Extract the [X, Y] coordinate from the center of the cell holding the provided text.  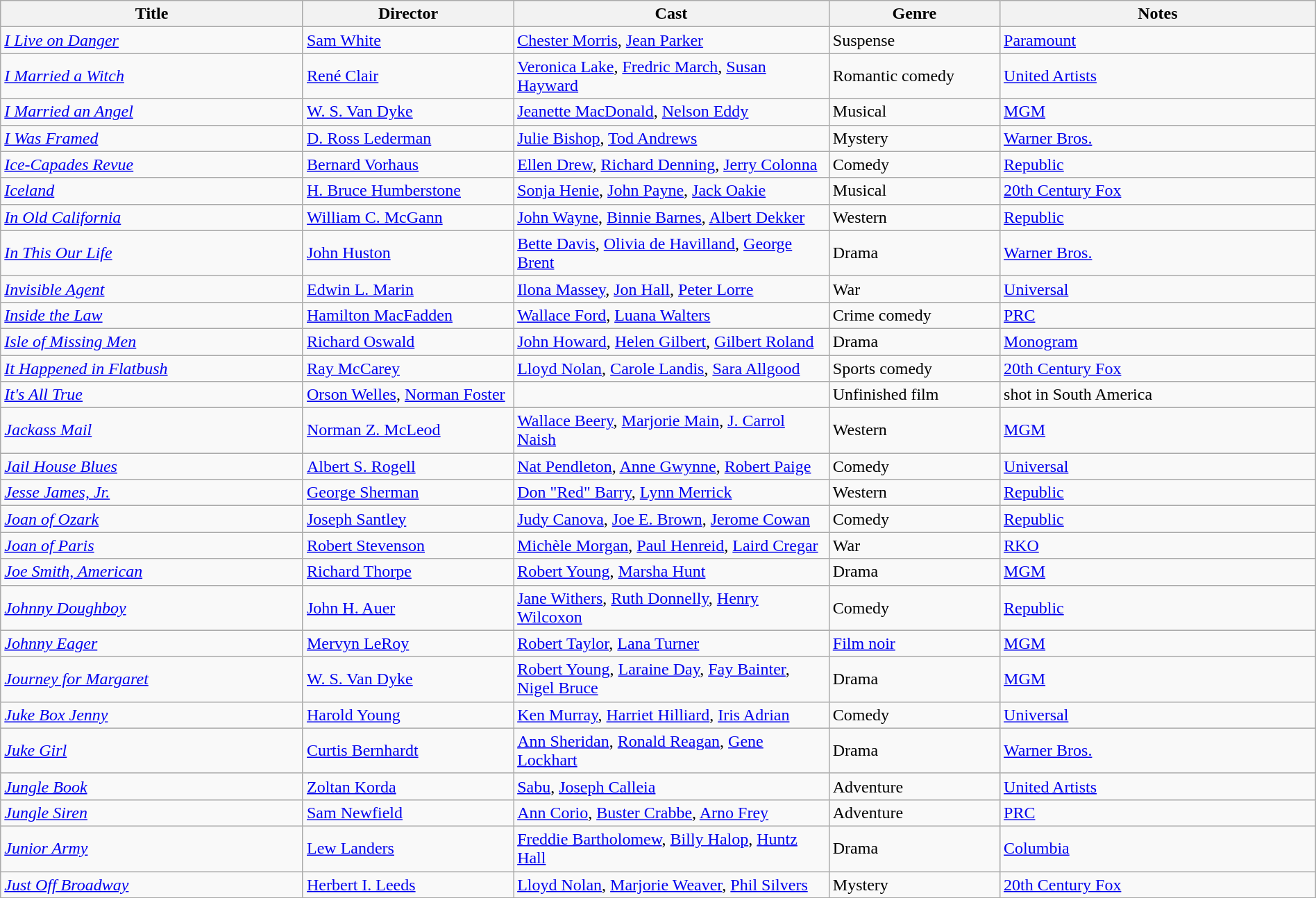
Sam White [408, 40]
Lloyd Nolan, Carole Landis, Sara Allgood [672, 368]
Freddie Bartholomew, Billy Halop, Huntz Hall [672, 848]
Orson Welles, Norman Foster [408, 395]
Lew Landers [408, 848]
Johnny Eager [152, 643]
Bernard Vorhaus [408, 164]
Invisible Agent [152, 289]
Lloyd Nolan, Marjorie Weaver, Phil Silvers [672, 885]
Ann Corio, Buster Crabbe, Arno Frey [672, 813]
John Wayne, Binnie Barnes, Albert Dekker [672, 217]
Michèle Morgan, Paul Henreid, Laird Cregar [672, 545]
Jackass Mail [152, 430]
Zoltan Korda [408, 786]
Ilona Massey, Jon Hall, Peter Lorre [672, 289]
Robert Young, Marsha Hunt [672, 572]
I Married an Angel [152, 112]
Cast [672, 14]
Joe Smith, American [152, 572]
Robert Stevenson [408, 545]
Joan of Ozark [152, 519]
Romantic comedy [914, 76]
Unfinished film [914, 395]
Ellen Drew, Richard Denning, Jerry Colonna [672, 164]
Jail House Blues [152, 466]
Ken Murray, Harriet Hilliard, Iris Adrian [672, 715]
D. Ross Lederman [408, 138]
Edwin L. Marin [408, 289]
It's All True [152, 395]
Jungle Book [152, 786]
George Sherman [408, 493]
Paramount [1158, 40]
John Huston [408, 253]
Curtis Bernhardt [408, 751]
I Was Framed [152, 138]
I Married a Witch [152, 76]
In Old California [152, 217]
Sam Newfield [408, 813]
John Howard, Helen Gilbert, Gilbert Roland [672, 341]
Just Off Broadway [152, 885]
H. Bruce Humberstone [408, 191]
Chester Morris, Jean Parker [672, 40]
I Live on Danger [152, 40]
Director [408, 14]
Title [152, 14]
Johnny Doughboy [152, 608]
Robert Young, Laraine Day, Fay Bainter, Nigel Bruce [672, 679]
Don "Red" Barry, Lynn Merrick [672, 493]
Herbert I. Leeds [408, 885]
Film noir [914, 643]
Juke Box Jenny [152, 715]
Veronica Lake, Fredric March, Susan Hayward [672, 76]
Journey for Margaret [152, 679]
Columbia [1158, 848]
Joseph Santley [408, 519]
Inside the Law [152, 315]
Ray McCarey [408, 368]
Norman Z. McLeod [408, 430]
Hamilton MacFadden [408, 315]
Crime comedy [914, 315]
Jesse James, Jr. [152, 493]
Robert Taylor, Lana Turner [672, 643]
Suspense [914, 40]
Monogram [1158, 341]
Genre [914, 14]
Isle of Missing Men [152, 341]
Jane Withers, Ruth Donnelly, Henry Wilcoxon [672, 608]
Sabu, Joseph Calleia [672, 786]
René Clair [408, 76]
Bette Davis, Olivia de Havilland, George Brent [672, 253]
Julie Bishop, Tod Andrews [672, 138]
RKO [1158, 545]
Wallace Ford, Luana Walters [672, 315]
Ann Sheridan, Ronald Reagan, Gene Lockhart [672, 751]
Richard Thorpe [408, 572]
Nat Pendleton, Anne Gwynne, Robert Paige [672, 466]
It Happened in Flatbush [152, 368]
Sonja Henie, John Payne, Jack Oakie [672, 191]
shot in South America [1158, 395]
Harold Young [408, 715]
Ice-Capades Revue [152, 164]
Sports comedy [914, 368]
Iceland [152, 191]
Mervyn LeRoy [408, 643]
Judy Canova, Joe E. Brown, Jerome Cowan [672, 519]
William C. McGann [408, 217]
Albert S. Rogell [408, 466]
Richard Oswald [408, 341]
Joan of Paris [152, 545]
John H. Auer [408, 608]
In This Our Life [152, 253]
Jungle Siren [152, 813]
Junior Army [152, 848]
Jeanette MacDonald, Nelson Eddy [672, 112]
Wallace Beery, Marjorie Main, J. Carrol Naish [672, 430]
Notes [1158, 14]
Juke Girl [152, 751]
